Pinpoint the cell where the given text exists, returning its [x, y] midpoint coordinate. 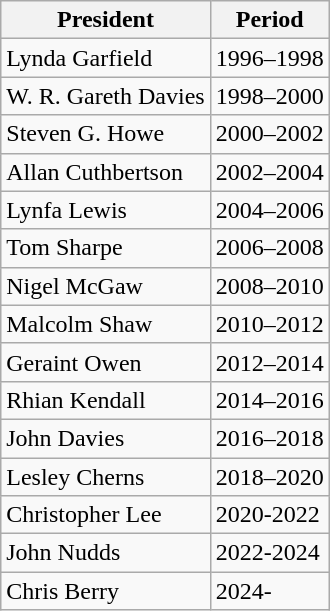
2000–2002 [270, 134]
2006–2008 [270, 248]
Lynda Garfield [106, 58]
2020-2022 [270, 515]
2010–2012 [270, 324]
1996–1998 [270, 58]
John Nudds [106, 553]
Lesley Cherns [106, 477]
Steven G. Howe [106, 134]
John Davies [106, 438]
Period [270, 20]
2014–2016 [270, 400]
Christopher Lee [106, 515]
Lynfa Lewis [106, 210]
Geraint Owen [106, 362]
2018–2020 [270, 477]
1998–2000 [270, 96]
2002–2004 [270, 172]
Tom Sharpe [106, 248]
Chris Berry [106, 591]
2004–2006 [270, 210]
2016–2018 [270, 438]
W. R. Gareth Davies [106, 96]
2012–2014 [270, 362]
President [106, 20]
2024- [270, 591]
2022-2024 [270, 553]
Rhian Kendall [106, 400]
Nigel McGaw [106, 286]
Allan Cuthbertson [106, 172]
Malcolm Shaw [106, 324]
2008–2010 [270, 286]
